Return the [x, y] coordinate for the center point of the cell that contains the specified text.  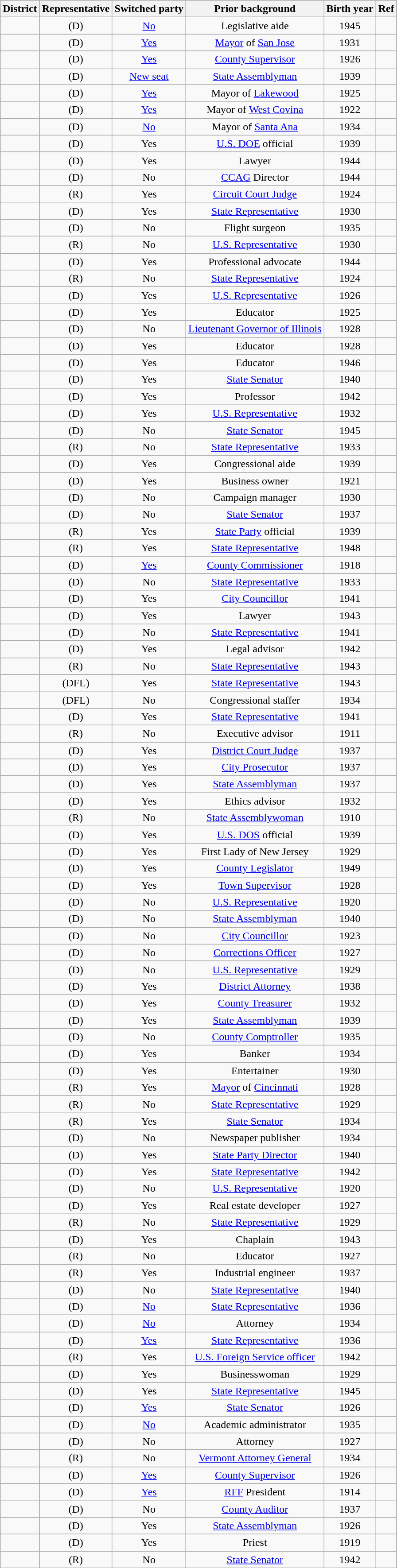
Professor [255, 396]
U.S. DOS official [255, 835]
State Party Director [255, 1155]
Businesswoman [255, 1374]
County Auditor [255, 1509]
Lieutenant Governor of Illinois [255, 329]
District Attorney [255, 986]
County Treasurer [255, 1003]
Legislative aide [255, 26]
Mayor of Santa Ana [255, 127]
Banker [255, 1054]
Circuit Court Judge [255, 194]
Flight surgeon [255, 228]
1911 [350, 733]
Mayor of Cincinnati [255, 1088]
1914 [350, 1492]
State Assemblywoman [255, 818]
Representative [76, 9]
Mayor of San Jose [255, 43]
Executive advisor [255, 733]
1921 [350, 480]
Birth year [350, 9]
1919 [350, 1542]
Corrections Officer [255, 952]
1923 [350, 936]
Entertainer [255, 1071]
Prior background [255, 9]
Chaplain [255, 1239]
Legal advisor [255, 649]
Ethics advisor [255, 801]
1949 [350, 868]
Mayor of West Covina [255, 110]
Academic administrator [255, 1425]
CCAG Director [255, 177]
Priest [255, 1542]
Professional advocate [255, 262]
District Court Judge [255, 751]
First Lady of New Jersey [255, 852]
Vermont Attorney General [255, 1458]
State Party official [255, 531]
1918 [350, 565]
Business owner [255, 480]
U.S. Foreign Service officer [255, 1357]
1922 [350, 110]
1938 [350, 986]
Real estate developer [255, 1205]
Congressional staffer [255, 700]
1946 [350, 363]
Town Supervisor [255, 885]
RFF President [255, 1492]
Ref [386, 9]
County Legislator [255, 868]
Campaign manager [255, 498]
Congressional aide [255, 464]
Industrial engineer [255, 1273]
1948 [350, 548]
1910 [350, 818]
Switched party [149, 9]
District [20, 9]
City Prosecutor [255, 767]
Mayor of Lakewood [255, 93]
1931 [350, 43]
Newspaper publisher [255, 1138]
County Commissioner [255, 565]
New seat [149, 76]
U.S. DOE official [255, 143]
County Comptroller [255, 1037]
